Find where the given text appears and provide that cell's center as (X, Y) coordinate. 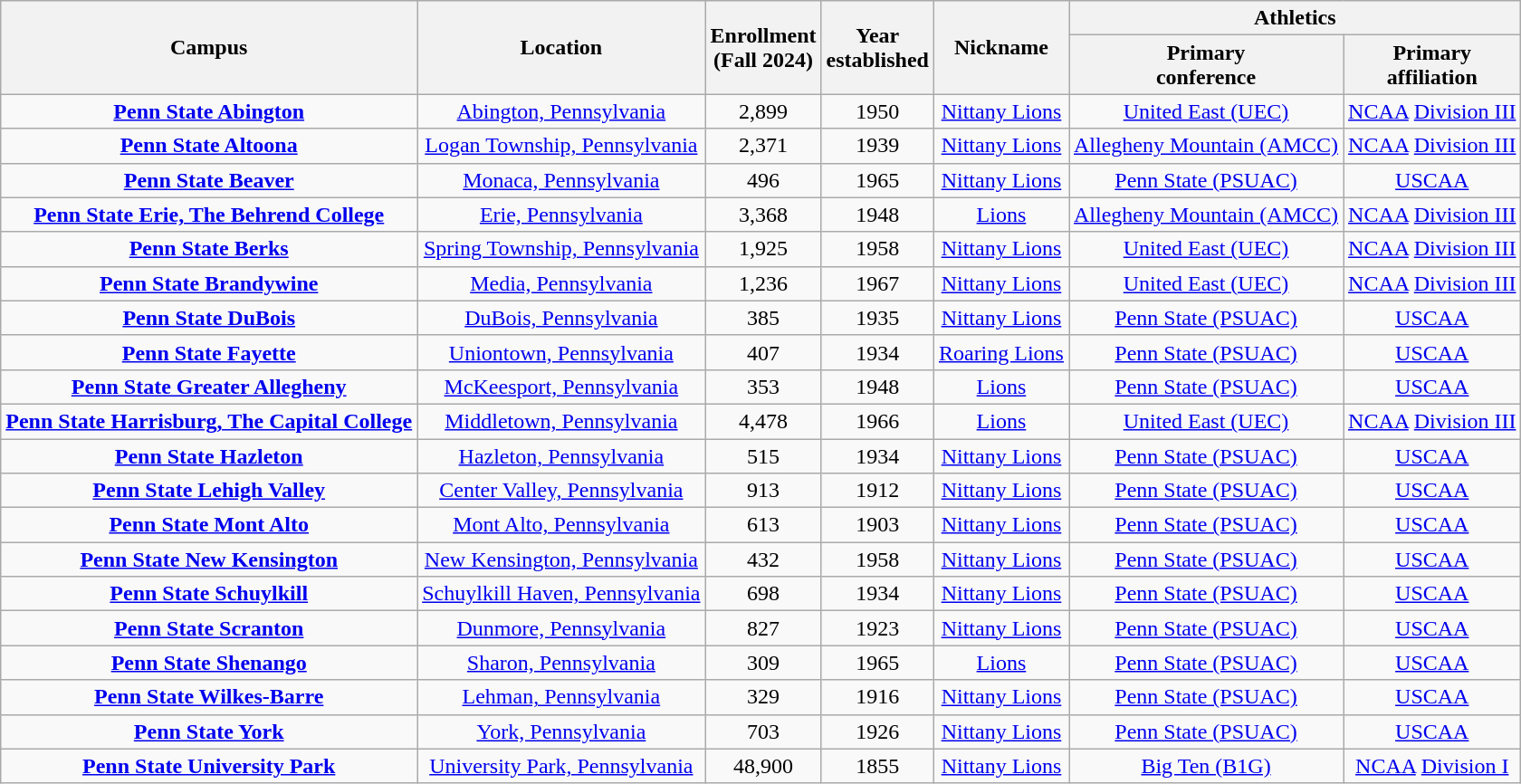
613 (763, 525)
Roaring Lions (1001, 352)
1966 (877, 421)
Primaryaffiliation (1432, 65)
407 (763, 352)
309 (763, 663)
4,478 (763, 421)
Enrollment(Fall 2024) (763, 47)
Sharon, Pennsylvania (561, 663)
2,371 (763, 146)
Mont Alto, Pennsylvania (561, 525)
329 (763, 697)
Penn State New Kensington (209, 559)
515 (763, 455)
1,236 (763, 283)
Campus (209, 47)
496 (763, 180)
385 (763, 318)
York, Pennsylvania (561, 731)
698 (763, 594)
1912 (877, 491)
Penn State Berks (209, 249)
Penn State Scranton (209, 628)
703 (763, 731)
827 (763, 628)
Location (561, 47)
Penn State York (209, 731)
McKeesport, Pennsylvania (561, 387)
1903 (877, 525)
Lehman, Pennsylvania (561, 697)
Media, Pennsylvania (561, 283)
48,900 (763, 766)
Abington, Pennsylvania (561, 111)
Penn State Fayette (209, 352)
Penn State Lehigh Valley (209, 491)
NCAA Division I (1432, 766)
Penn State Abington (209, 111)
Schuylkill Haven, Pennsylvania (561, 594)
1939 (877, 146)
Yearestablished (877, 47)
Penn State Beaver (209, 180)
913 (763, 491)
Penn State Hazleton (209, 455)
Penn State Wilkes-Barre (209, 697)
Penn State Altoona (209, 146)
Penn State Schuylkill (209, 594)
Hazleton, Pennsylvania (561, 455)
Penn State Shenango (209, 663)
Monaca, Pennsylvania (561, 180)
Penn State Greater Allegheny (209, 387)
DuBois, Pennsylvania (561, 318)
1855 (877, 766)
Center Valley, Pennsylvania (561, 491)
1,925 (763, 249)
1923 (877, 628)
Penn State University Park (209, 766)
New Kensington, Pennsylvania (561, 559)
Middletown, Pennsylvania (561, 421)
Uniontown, Pennsylvania (561, 352)
University Park, Pennsylvania (561, 766)
1926 (877, 731)
1950 (877, 111)
Penn State Erie, The Behrend College (209, 215)
1967 (877, 283)
3,368 (763, 215)
Penn State Mont Alto (209, 525)
Dunmore, Pennsylvania (561, 628)
Erie, Pennsylvania (561, 215)
Penn State DuBois (209, 318)
Primaryconference (1206, 65)
432 (763, 559)
Penn State Brandywine (209, 283)
Spring Township, Pennsylvania (561, 249)
Big Ten (B1G) (1206, 766)
1935 (877, 318)
2,899 (763, 111)
353 (763, 387)
Logan Township, Pennsylvania (561, 146)
Penn State Harrisburg, The Capital College (209, 421)
Athletics (1295, 18)
1916 (877, 697)
Nickname (1001, 47)
